Search for the cell housing the specified text and yield its [x, y] center coordinate. 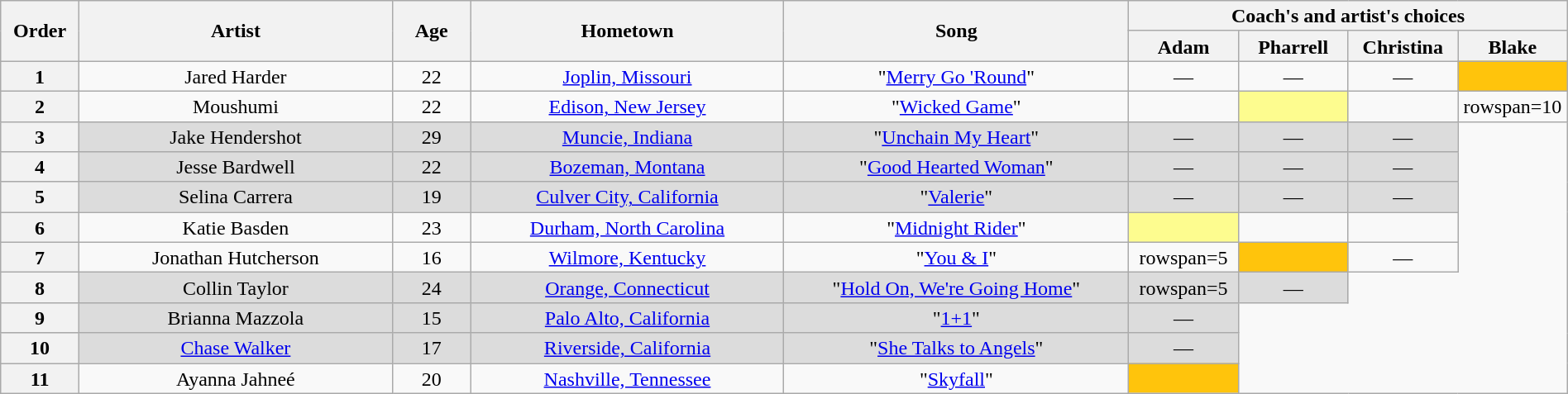
"Merry Go 'Round" [956, 76]
Muncie, Indiana [627, 137]
Culver City, California [627, 197]
"Valerie" [956, 197]
Palo Alto, California [627, 317]
"1+1" [956, 317]
20 [432, 378]
Coach's and artist's choices [1348, 17]
Ayanna Jahneé [235, 378]
2 [40, 106]
10 [40, 349]
Jesse Bardwell [235, 167]
Brianna Mazzola [235, 317]
7 [40, 258]
"Hold On, We're Going Home" [956, 287]
Collin Taylor [235, 287]
3 [40, 137]
Order [40, 31]
9 [40, 317]
29 [432, 137]
Jared Harder [235, 76]
"You & I" [956, 258]
19 [432, 197]
Nashville, Tennessee [627, 378]
Katie Basden [235, 228]
Riverside, California [627, 349]
17 [432, 349]
Adam [1184, 46]
"She Talks to Angels" [956, 349]
8 [40, 287]
Orange, Connecticut [627, 287]
24 [432, 287]
"Midnight Rider" [956, 228]
Bozeman, Montana [627, 167]
Chase Walker [235, 349]
Wilmore, Kentucky [627, 258]
1 [40, 76]
"Wicked Game" [956, 106]
6 [40, 228]
Age [432, 31]
Artist [235, 31]
Pharrell [1293, 46]
Joplin, Missouri [627, 76]
Selina Carrera [235, 197]
5 [40, 197]
Hometown [627, 31]
"Good Hearted Woman" [956, 167]
Jake Hendershot [235, 137]
15 [432, 317]
4 [40, 167]
11 [40, 378]
16 [432, 258]
Song [956, 31]
Jonathan Hutcherson [235, 258]
Blake [1513, 46]
rowspan=10 [1513, 106]
Durham, North Carolina [627, 228]
Christina [1403, 46]
"Unchain My Heart" [956, 137]
Edison, New Jersey [627, 106]
Moushumi [235, 106]
23 [432, 228]
"Skyfall" [956, 378]
